Locate the cell with the specified text and output its [x, y] center coordinate. 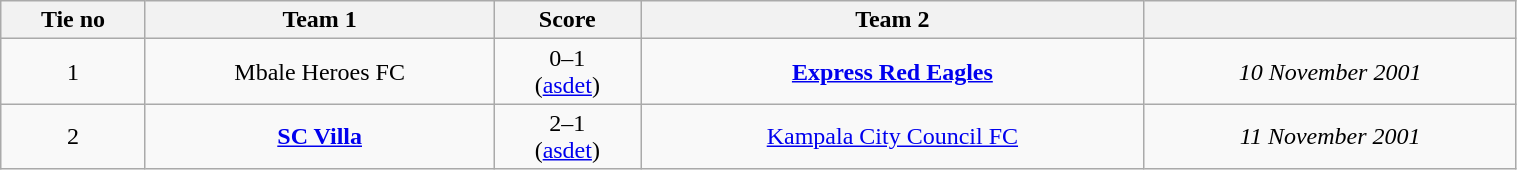
1 [74, 72]
0–1 (asdet) [568, 72]
Express Red Eagles [893, 72]
10 November 2001 [1330, 72]
SC Villa [320, 136]
Mbale Heroes FC [320, 72]
Score [568, 20]
Kampala City Council FC [893, 136]
2 [74, 136]
2–1 (asdet) [568, 136]
Tie no [74, 20]
Team 1 [320, 20]
Team 2 [893, 20]
11 November 2001 [1330, 136]
